Extract the [X, Y] coordinate from the center of the cell holding the provided text.  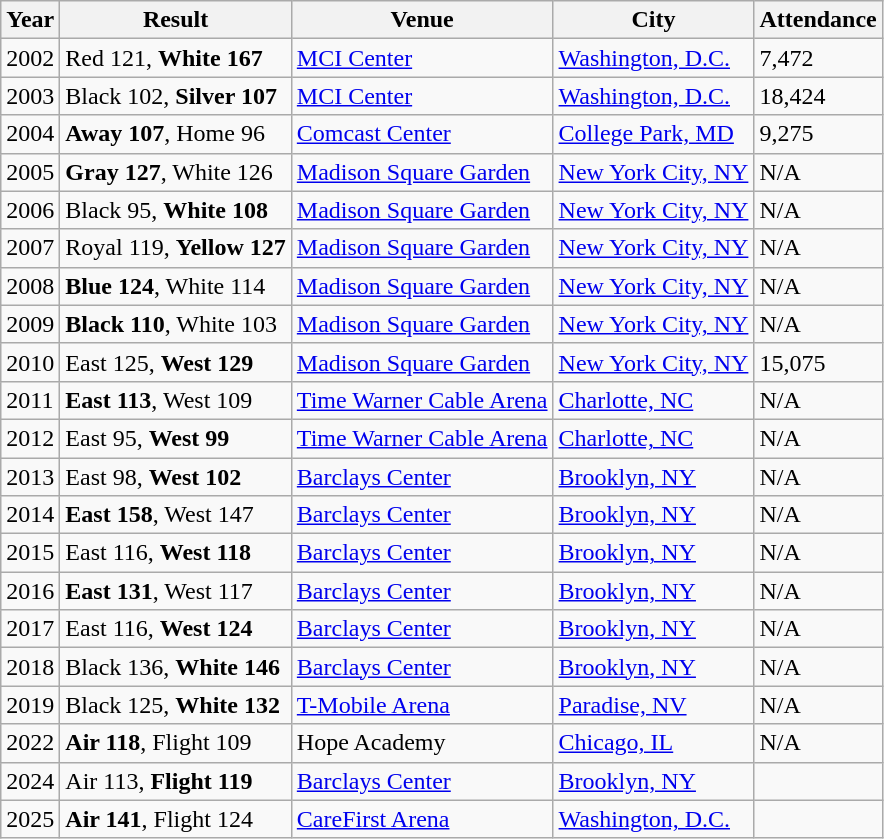
Blue 124, White 114 [176, 286]
2018 [30, 667]
2022 [30, 743]
Black 102, Silver 107 [176, 96]
18,424 [818, 96]
2010 [30, 362]
Away 107, Home 96 [176, 134]
2003 [30, 96]
Air 141, Flight 124 [176, 819]
College Park, MD [654, 134]
Attendance [818, 20]
CareFirst Arena [422, 819]
Gray 127, White 126 [176, 172]
Royal 119, Yellow 127 [176, 248]
Hope Academy [422, 743]
2008 [30, 286]
East 116, West 118 [176, 553]
Air 118, Flight 109 [176, 743]
Chicago, IL [654, 743]
Venue [422, 20]
East 116, West 124 [176, 629]
T-Mobile Arena [422, 705]
2017 [30, 629]
Comcast Center [422, 134]
7,472 [818, 58]
Paradise, NV [654, 705]
East 125, West 129 [176, 362]
2002 [30, 58]
East 113, West 109 [176, 400]
2019 [30, 705]
East 131, West 117 [176, 591]
2015 [30, 553]
East 158, West 147 [176, 515]
9,275 [818, 134]
2013 [30, 477]
15,075 [818, 362]
Black 136, White 146 [176, 667]
2014 [30, 515]
East 98, West 102 [176, 477]
East 95, West 99 [176, 438]
2006 [30, 210]
Black 125, White 132 [176, 705]
2005 [30, 172]
2004 [30, 134]
Result [176, 20]
2007 [30, 248]
2016 [30, 591]
2024 [30, 781]
2012 [30, 438]
Red 121, White 167 [176, 58]
Black 110, White 103 [176, 324]
2011 [30, 400]
City [654, 20]
Year [30, 20]
2025 [30, 819]
Black 95, White 108 [176, 210]
Air 113, Flight 119 [176, 781]
2009 [30, 324]
